Return the (x, y) coordinate for the center point of the cell that contains the specified text.  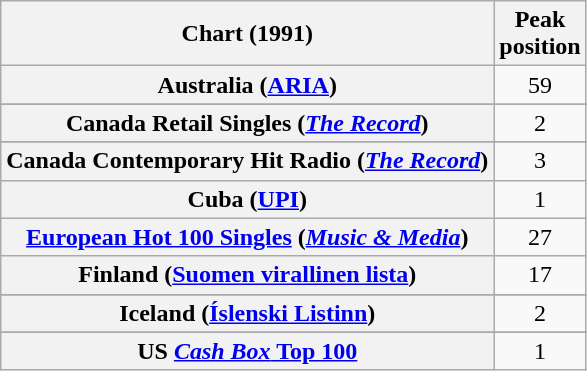
Australia (ARIA) (248, 85)
59 (540, 85)
Finland (Suomen virallinen lista) (248, 275)
Peakposition (540, 34)
Iceland (Íslenski Listinn) (248, 313)
Canada Retail Singles (The Record) (248, 123)
Canada Contemporary Hit Radio (The Record) (248, 161)
Chart (1991) (248, 34)
Cuba (UPI) (248, 199)
European Hot 100 Singles (Music & Media) (248, 237)
US Cash Box Top 100 (248, 351)
3 (540, 161)
27 (540, 237)
17 (540, 275)
